Return (x, y) of the center of cell containing provided text 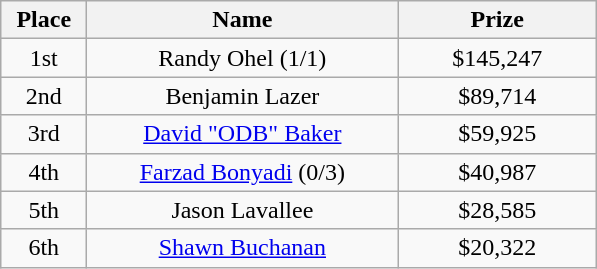
Randy Ohel (1/1) (242, 58)
$89,714 (498, 96)
4th (44, 172)
5th (44, 210)
Name (242, 20)
Jason Lavallee (242, 210)
David "ODB" Baker (242, 134)
$59,925 (498, 134)
$40,987 (498, 172)
Prize (498, 20)
Shawn Buchanan (242, 248)
$20,322 (498, 248)
6th (44, 248)
Place (44, 20)
3rd (44, 134)
Farzad Bonyadi (0/3) (242, 172)
Benjamin Lazer (242, 96)
2nd (44, 96)
$28,585 (498, 210)
1st (44, 58)
$145,247 (498, 58)
